Return the [X, Y] coordinate for the center point of the cell that contains the specified text.  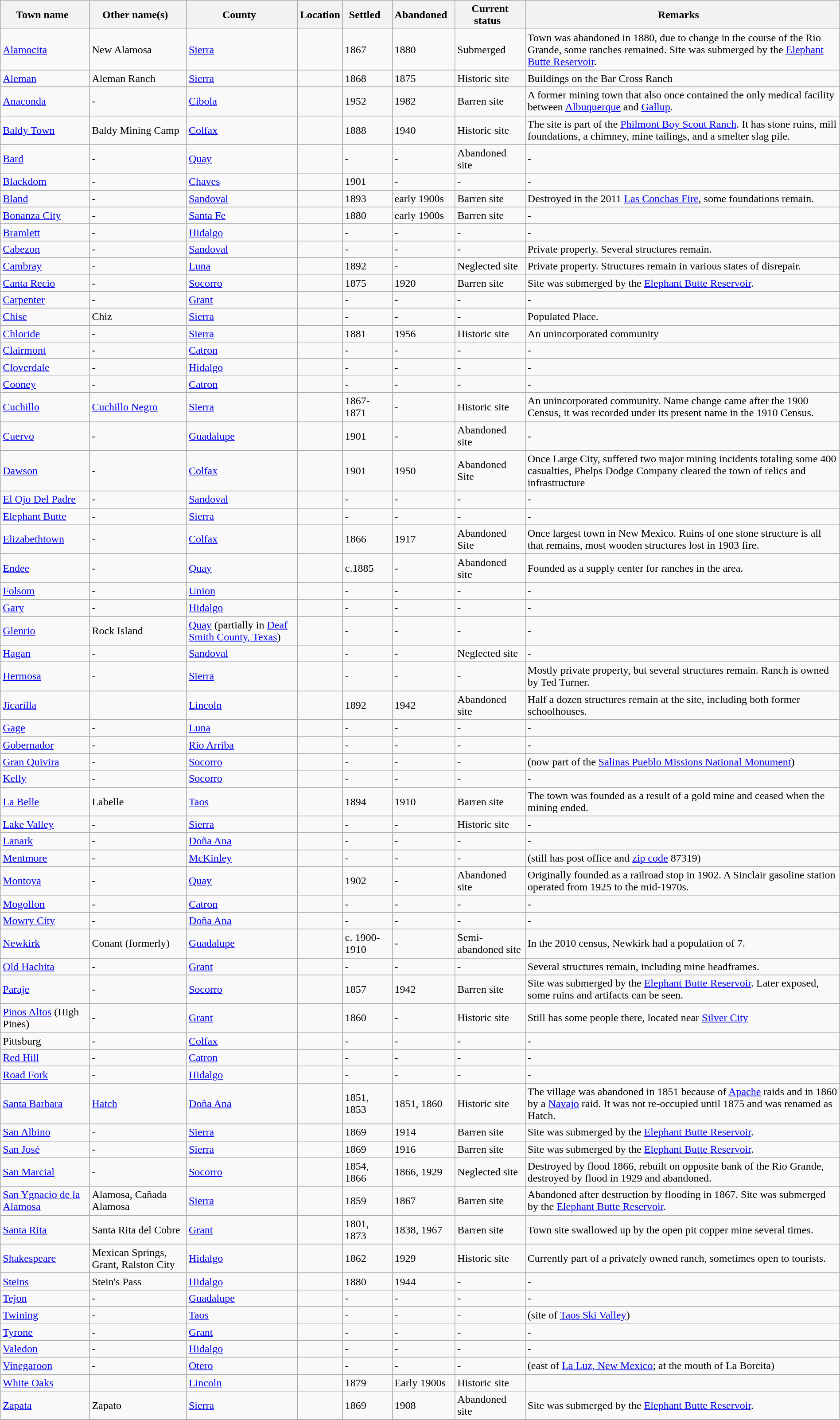
(now part of the Salinas Pueblo Missions National Monument) [682, 762]
Cuchillo Negro [138, 407]
Cuchillo [45, 407]
Site was submerged by the Elephant Butte Reservoir. Later exposed, some ruins and artifacts can be seen. [682, 989]
1851, 1860 [424, 1104]
Labelle [138, 801]
Mowry City [45, 921]
1893 [367, 199]
c.1885 [367, 568]
1881 [367, 334]
1857 [367, 989]
Founded as a supply center for ranches in the area. [682, 568]
New Alamosa [138, 50]
Location [320, 15]
Union [242, 591]
In the 2010 census, Newkirk had a population of 7. [682, 943]
Once Large City, suffered two major mining incidents totaling some 400 casualties, Phelps Dodge Company cleared the town of relics and infrastructure [682, 471]
1851, 1853 [367, 1104]
1940 [424, 130]
Carpenter [45, 300]
Settled [367, 15]
Clairmont [45, 351]
Cambray [45, 266]
Town name [45, 15]
Blackdom [45, 182]
Santa Rita [45, 1229]
Gary [45, 608]
San Marcial [45, 1172]
1908 [424, 1406]
Remarks [682, 15]
1888 [367, 130]
1950 [424, 471]
1929 [424, 1259]
Valedon [45, 1349]
Twining [45, 1315]
Current status [490, 15]
Old Hachita [45, 967]
Cibola [242, 101]
Mostly private property, but several structures remain. Ranch is owned by Ted Turner. [682, 676]
Baldy Mining Camp [138, 130]
Alamocita [45, 50]
El Ojo Del Padre [45, 499]
Elephant Butte [45, 516]
Destroyed by flood 1866, rebuilt on opposite bank of the Rio Grande, destroyed by flood in 1929 and abandoned. [682, 1172]
1859 [367, 1201]
Newkirk [45, 943]
An unincorporated community [682, 334]
Dawson [45, 471]
Anaconda [45, 101]
Several structures remain, including mine headframes. [682, 967]
The village was abandoned in 1851 because of Apache raids and in 1860 by a Navajo raid. It was not re-occupied until 1875 and was renamed as Hatch. [682, 1104]
San Albino [45, 1132]
Santa Barbara [45, 1104]
1860 [367, 1018]
1956 [424, 334]
1854, 1866 [367, 1172]
Santa Fe [242, 215]
Cooney [45, 384]
Originally founded as a railroad stop in 1902. A Sinclair gasoline station operated from 1925 to the mid-1970s. [682, 881]
1801, 1873 [367, 1229]
Santa Rita del Cobre [138, 1229]
Destroyed in the 2011 Las Conchas Fire, some foundations remain. [682, 199]
1914 [424, 1132]
Shakespeare [45, 1259]
1944 [424, 1281]
Stein's Pass [138, 1281]
Aleman [45, 78]
Chiz [138, 317]
The town was founded as a result of a gold mine and ceased when the mining ended. [682, 801]
Hagan [45, 654]
1894 [367, 801]
Mentmore [45, 858]
1879 [367, 1383]
Rio Arriba [242, 745]
Abandoned after destruction by flooding in 1867. Site was submerged by the Elephant Butte Reservoir. [682, 1201]
McKinley [242, 858]
Early 1900s [424, 1383]
Cloverdale [45, 367]
Other name(s) [138, 15]
Baldy Town [45, 130]
Steins [45, 1281]
An unincorporated community. Name change came after the 1900 Census, it was recorded under its present name in the 1910 Census. [682, 407]
Canta Recio [45, 283]
1838, 1967 [424, 1229]
Tyrone [45, 1332]
Populated Place. [682, 317]
Montoya [45, 881]
Pittsburg [45, 1041]
The site is part of the Philmont Boy Scout Ranch. It has stone ruins, mill foundations, a chimney, mine tailings, and a smelter slag pile. [682, 130]
Pinos Altos (High Pines) [45, 1018]
Still has some people there, located near Silver City [682, 1018]
Alamosa, Cañada Alamosa [138, 1201]
Elizabethtown [45, 539]
Cabezon [45, 249]
Paraje [45, 989]
Town site swallowed up by the open pit copper mine several times. [682, 1229]
Road Fork [45, 1075]
Zapato [138, 1406]
La Belle [45, 801]
Rock Island [138, 630]
Otero [242, 1366]
Hermosa [45, 676]
Bramlett [45, 232]
Bonanza City [45, 215]
1920 [424, 283]
1917 [424, 539]
Bard [45, 159]
Semi-abandoned site [490, 943]
San Ygnacio de la Alamosa [45, 1201]
San José [45, 1149]
1916 [424, 1149]
County [242, 15]
Aleman Ranch [138, 78]
Vinegaroon [45, 1366]
White Oaks [45, 1383]
Buildings on the Bar Cross Ranch [682, 78]
1866 [367, 539]
Once largest town in New Mexico. Ruins of one stone structure is all that remains, most wooden structures lost in 1903 fire. [682, 539]
Hatch [138, 1104]
Mogollon [45, 904]
Chaves [242, 182]
(east of La Luz, New Mexico; at the mouth of La Borcita) [682, 1366]
Submerged [490, 50]
Mexican Springs, Grant, Ralston City [138, 1259]
A former mining town that also once contained the only medical facility between Albuquerque and Gallup. [682, 101]
Conant (formerly) [138, 943]
Private property. Structures remain in various states of disrepair. [682, 266]
Zapata [45, 1406]
Town was abandoned in 1880, due to change in the course of the Rio Grande, some ranches remained. Site was submerged by the Elephant Butte Reservoir. [682, 50]
1952 [367, 101]
1862 [367, 1259]
Private property. Several structures remain. [682, 249]
Bland [45, 199]
Glenrio [45, 630]
Gage [45, 728]
1867-1871 [367, 407]
Lanark [45, 841]
Chise [45, 317]
Kelly [45, 779]
Gran Quivira [45, 762]
1902 [367, 881]
Folsom [45, 591]
c. 1900-1910 [367, 943]
Half a dozen structures remain at the site, including both former schoolhouses. [682, 706]
Currently part of a privately owned ranch, sometimes open to tourists. [682, 1259]
Gobernador [45, 745]
(site of Taos Ski Valley) [682, 1315]
Endee [45, 568]
Lake Valley [45, 824]
Cuervo [45, 436]
1982 [424, 101]
Abandoned [424, 15]
Jicarilla [45, 706]
1866, 1929 [424, 1172]
Red Hill [45, 1058]
Quay (partially in Deaf Smith County, Texas) [242, 630]
Tejon [45, 1298]
1910 [424, 801]
(still has post office and zip code 87319) [682, 858]
1868 [367, 78]
Chloride [45, 334]
